Output the (X, Y) coordinate of the center of the cell containing the given text.  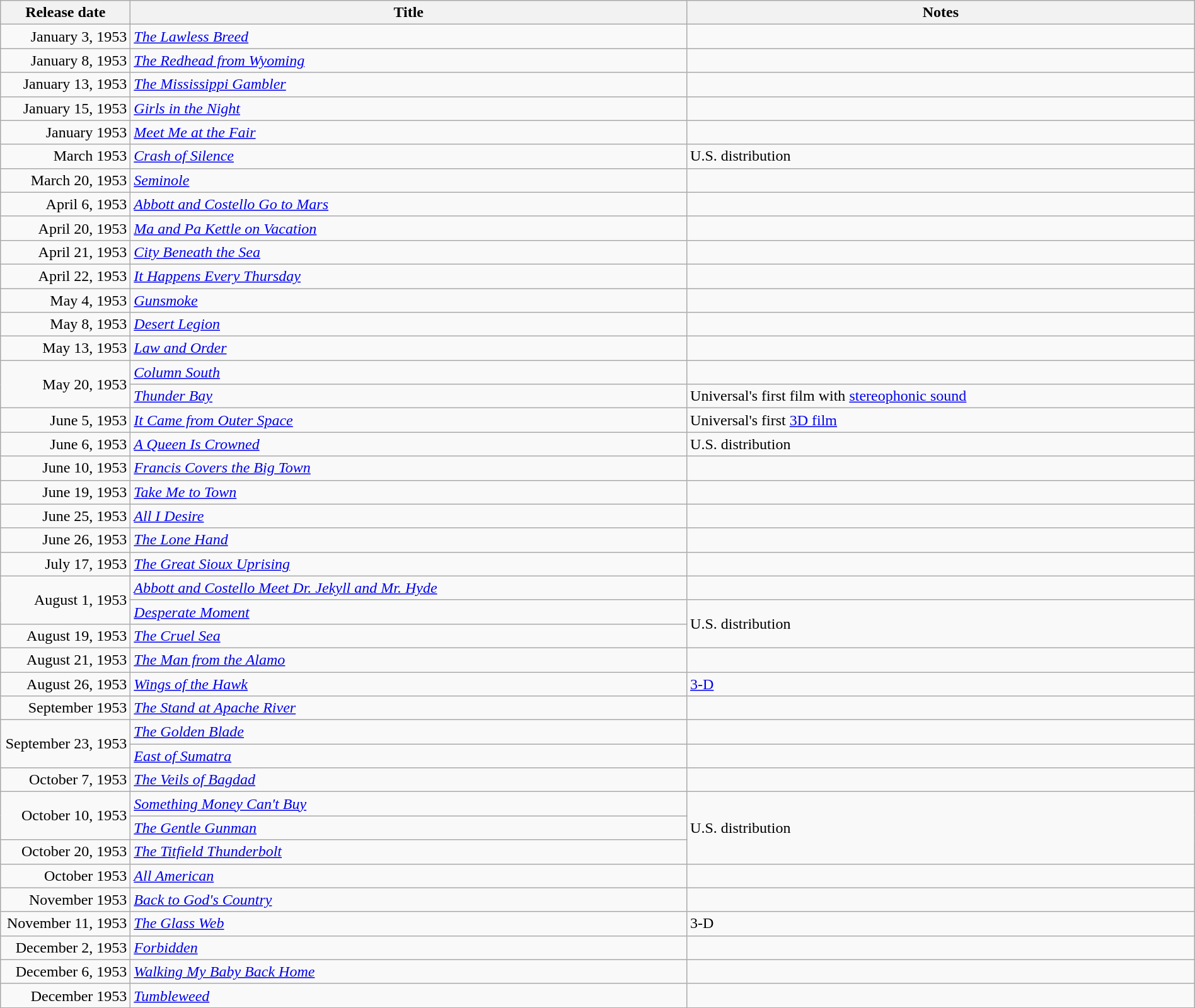
The Stand at Apache River (408, 708)
The Lawless Breed (408, 37)
October 1953 (66, 876)
Meet Me at the Fair (408, 132)
Back to God's Country (408, 900)
Abbott and Costello Go to Mars (408, 204)
Girls in the Night (408, 108)
June 6, 1953 (66, 444)
Seminole (408, 180)
The Redhead from Wyoming (408, 60)
The Gentle Gunman (408, 828)
September 1953 (66, 708)
December 1953 (66, 995)
Thunder Bay (408, 396)
Francis Covers the Big Town (408, 468)
June 5, 1953 (66, 420)
August 1, 1953 (66, 600)
Crash of Silence (408, 156)
November 1953 (66, 900)
December 2, 1953 (66, 948)
Title (408, 13)
The Golden Blade (408, 732)
October 7, 1953 (66, 780)
Take Me to Town (408, 492)
November 11, 1953 (66, 924)
Tumbleweed (408, 995)
The Lone Hand (408, 540)
January 15, 1953 (66, 108)
East of Sumatra (408, 756)
January 8, 1953 (66, 60)
April 6, 1953 (66, 204)
Something Money Can't Buy (408, 804)
August 26, 1953 (66, 684)
The Great Sioux Uprising (408, 564)
January 13, 1953 (66, 84)
May 8, 1953 (66, 324)
Law and Order (408, 348)
Universal's first film with stereophonic sound (941, 396)
Ma and Pa Kettle on Vacation (408, 228)
It Happens Every Thursday (408, 276)
A Queen Is Crowned (408, 444)
October 10, 1953 (66, 816)
The Titfield Thunderbolt (408, 852)
Desperate Moment (408, 612)
April 20, 1953 (66, 228)
April 22, 1953 (66, 276)
March 1953 (66, 156)
Gunsmoke (408, 301)
Release date (66, 13)
December 6, 1953 (66, 971)
June 25, 1953 (66, 516)
October 20, 1953 (66, 852)
August 19, 1953 (66, 636)
June 19, 1953 (66, 492)
April 21, 1953 (66, 252)
Column South (408, 372)
City Beneath the Sea (408, 252)
September 23, 1953 (66, 744)
August 21, 1953 (66, 660)
May 13, 1953 (66, 348)
Wings of the Hawk (408, 684)
Forbidden (408, 948)
Desert Legion (408, 324)
July 17, 1953 (66, 564)
June 26, 1953 (66, 540)
May 20, 1953 (66, 384)
January 3, 1953 (66, 37)
The Mississippi Gambler (408, 84)
The Cruel Sea (408, 636)
The Glass Web (408, 924)
May 4, 1953 (66, 301)
It Came from Outer Space (408, 420)
Universal's first 3D film (941, 420)
March 20, 1953 (66, 180)
Abbott and Costello Meet Dr. Jekyll and Mr. Hyde (408, 588)
All I Desire (408, 516)
All American (408, 876)
June 10, 1953 (66, 468)
Notes (941, 13)
The Man from the Alamo (408, 660)
January 1953 (66, 132)
The Veils of Bagdad (408, 780)
Walking My Baby Back Home (408, 971)
